Scan for the cell matching the given text and deliver its [x, y] coordinate at center. 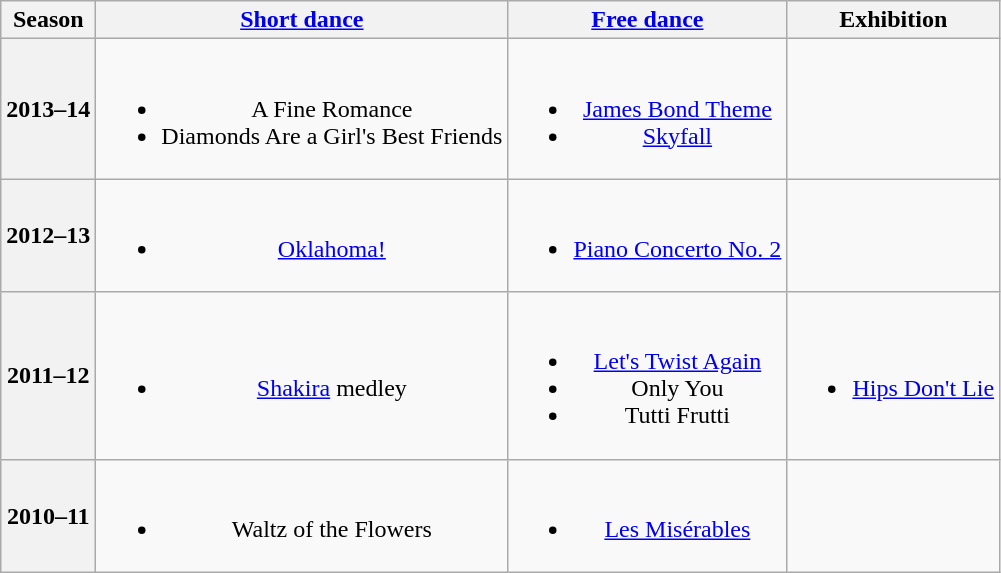
Free dance [648, 20]
2010–11 [48, 516]
Short dance [302, 20]
Season [48, 20]
A Fine Romance Diamonds Are a Girl's Best Friends [302, 109]
Oklahoma! [302, 236]
Piano Concerto No. 2 [648, 236]
2012–13 [48, 236]
Hips Don't Lie [894, 376]
Les Misérables [648, 516]
James Bond ThemeSkyfall [648, 109]
Shakira medley [302, 376]
2013–14 [48, 109]
2011–12 [48, 376]
Let's Twist Again Only You Tutti Frutti [648, 376]
Exhibition [894, 20]
Waltz of the Flowers [302, 516]
